Locate the cell with the specified text and output its [X, Y] center coordinate. 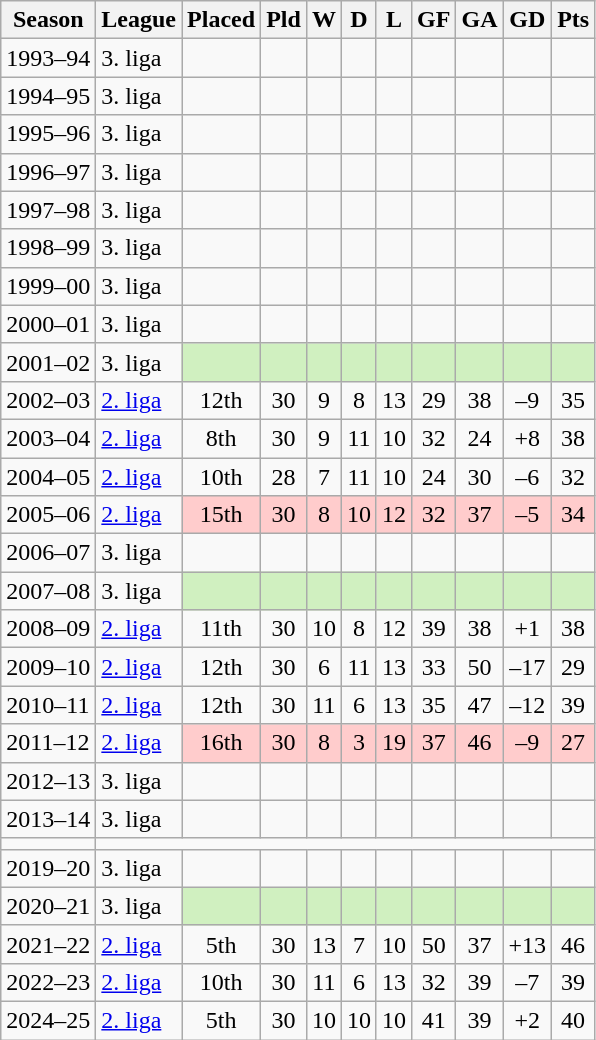
–12 [528, 705]
2011–12 [48, 743]
40 [574, 1020]
+1 [528, 629]
Pld [284, 20]
2001–02 [48, 362]
15th [222, 515]
GA [480, 20]
41 [434, 1020]
L [394, 20]
W [324, 20]
16th [222, 743]
1995–96 [48, 134]
2021–22 [48, 944]
D [358, 20]
3 [358, 743]
Placed [222, 20]
47 [480, 705]
19 [394, 743]
2024–25 [48, 1020]
34 [574, 515]
GF [434, 20]
2012–13 [48, 781]
2009–10 [48, 667]
2019–20 [48, 868]
1993–94 [48, 58]
–7 [528, 982]
GD [528, 20]
27 [574, 743]
2020–21 [48, 906]
1996–97 [48, 172]
2002–03 [48, 400]
–5 [528, 515]
+8 [528, 438]
–6 [528, 477]
11th [222, 629]
2003–04 [48, 438]
2008–09 [48, 629]
–17 [528, 667]
+13 [528, 944]
8th [222, 438]
2013–14 [48, 819]
2007–08 [48, 591]
1999–00 [48, 286]
2005–06 [48, 515]
League [139, 20]
+2 [528, 1020]
28 [284, 477]
33 [434, 667]
2000–01 [48, 324]
1994–95 [48, 96]
2004–05 [48, 477]
Pts [574, 20]
2006–07 [48, 553]
Season [48, 20]
2022–23 [48, 982]
1997–98 [48, 210]
1998–99 [48, 248]
2010–11 [48, 705]
